Identify which cell holds the provided text, then report its [X, Y] central coordinate. 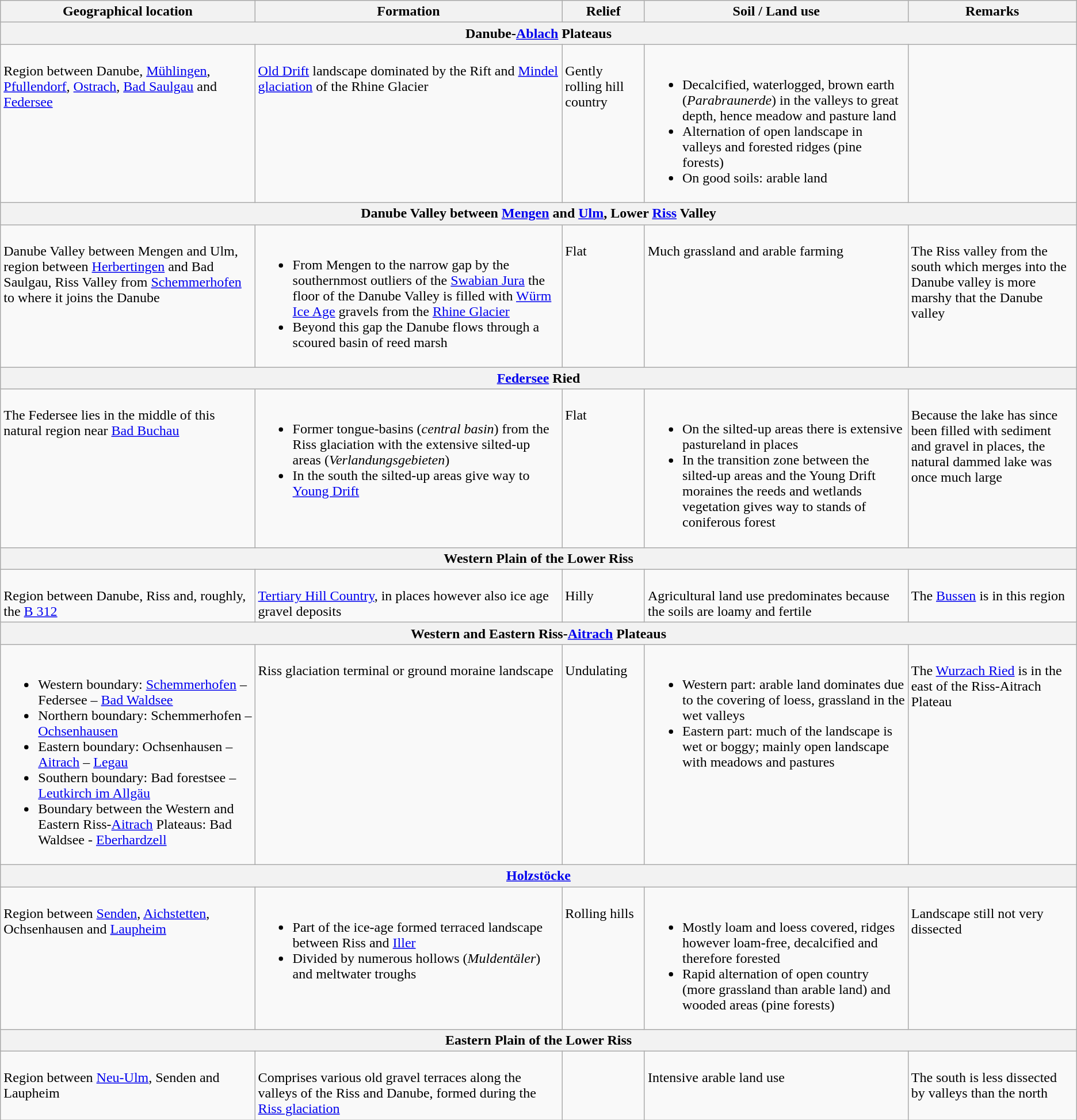
The Riss valley from the south which merges into the Danube valley is more marshy that the Danube valley [992, 296]
Holzstöcke [538, 875]
Gently rolling hill country [604, 123]
Region between Danube, Mühlingen, Pfullendorf, Ostrach, Bad Saulgau and Federsee [128, 123]
Comprises various old gravel terraces along the valleys of the Riss and Danube, formed during the Riss glaciation [408, 1085]
The Wurzach Ried is in the east of the Riss-Aitrach Plateau [992, 754]
Remarks [992, 12]
Relief [604, 12]
Agricultural land use predominates because the soils are loamy and fertile [776, 596]
The south is less dissected by valleys than the north [992, 1085]
Western and Eastern Riss-Aitrach Plateaus [538, 633]
Rolling hills [604, 958]
Riss glaciation terminal or ground moraine landscape [408, 754]
Region between Danube, Riss and, roughly, the B 312 [128, 596]
The Federsee lies in the middle of this natural region near Bad Buchau [128, 468]
Region between Neu-Ulm, Senden and Laupheim [128, 1085]
Hilly [604, 596]
Much grassland and arable farming [776, 296]
Western Plain of the Lower Riss [538, 558]
Undulating [604, 754]
Geographical location [128, 12]
The Bussen is in this region [992, 596]
Formation [408, 12]
Old Drift landscape dominated by the Rift and Mindel glaciation of the Rhine Glacier [408, 123]
Tertiary Hill Country, in places however also ice age gravel deposits [408, 596]
Danube Valley between Mengen and Ulm, region between Herbertingen and Bad Saulgau, Riss Valley from Schemmerhofen to where it joins the Danube [128, 296]
Federsee Ried [538, 378]
Intensive arable land use [776, 1085]
Region between Senden, Aichstetten, Ochsenhausen and Laupheim [128, 958]
Danube Valley between Mengen and Ulm, Lower Riss Valley [538, 214]
Because the lake has since been filled with sediment and gravel in places, the natural dammed lake was once much large [992, 468]
Landscape still not very dissected [992, 958]
Danube-Ablach Plateaus [538, 33]
Eastern Plain of the Lower Riss [538, 1041]
Soil / Land use [776, 12]
Part of the ice-age formed terraced landscape between Riss and IllerDivided by numerous hollows (Muldentäler) and meltwater troughs [408, 958]
